Search for the cell housing the specified text and yield its (x, y) center coordinate. 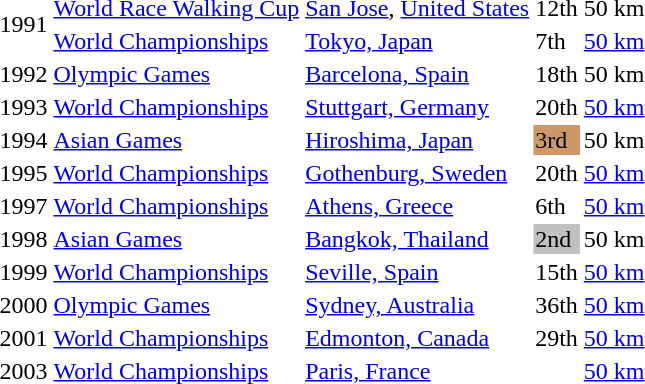
18th (557, 74)
Bangkok, Thailand (418, 239)
Stuttgart, Germany (418, 107)
Hiroshima, Japan (418, 140)
15th (557, 272)
36th (557, 305)
Gothenburg, Sweden (418, 173)
Tokyo, Japan (418, 41)
Edmonton, Canada (418, 338)
3rd (557, 140)
Barcelona, Spain (418, 74)
6th (557, 206)
7th (557, 41)
Sydney, Australia (418, 305)
2nd (557, 239)
Athens, Greece (418, 206)
29th (557, 338)
Seville, Spain (418, 272)
